Determine the (x, y) coordinate at the center of the cell enclosing the given text.  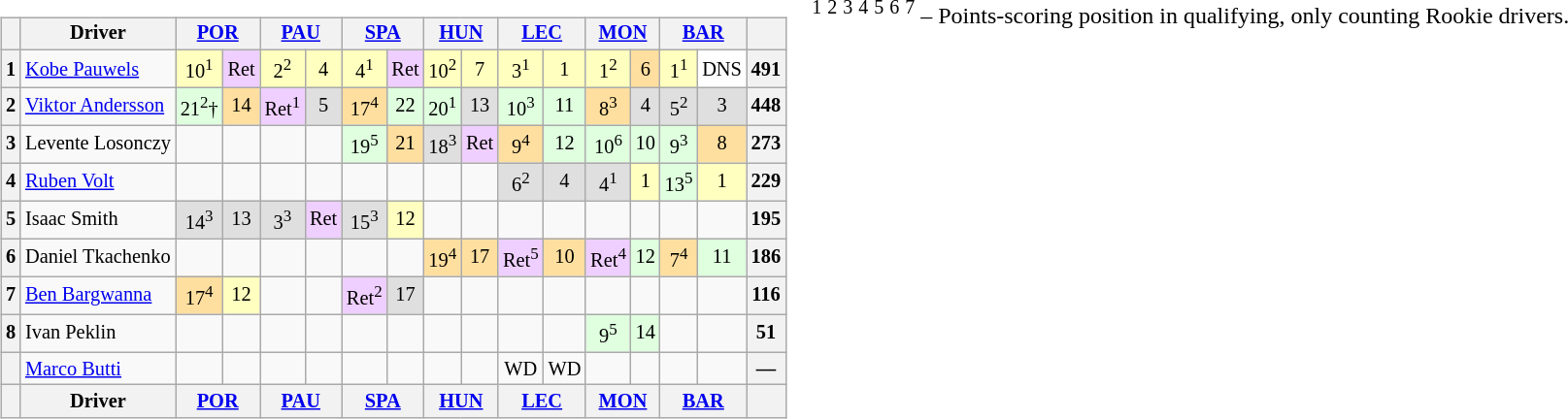
62 (520, 182)
Viktor Andersson (98, 107)
116 (766, 295)
102 (443, 68)
93 (680, 144)
Ben Bargwanna (98, 295)
DNS (721, 68)
Ret2 (364, 295)
135 (680, 182)
183 (443, 144)
212† (200, 107)
— (766, 369)
103 (520, 107)
448 (766, 107)
201 (443, 107)
21 (406, 144)
Ret4 (608, 258)
51 (766, 334)
229 (766, 182)
95 (608, 334)
143 (200, 219)
273 (766, 144)
101 (200, 68)
Isaac Smith (98, 219)
106 (608, 144)
194 (443, 258)
Marco Butti (98, 369)
153 (364, 219)
52 (680, 107)
Ret1 (283, 107)
Kobe Pauwels (98, 68)
491 (766, 68)
Ret5 (520, 258)
94 (520, 144)
Ivan Peklin (98, 334)
2 (11, 107)
186 (766, 258)
Daniel Tkachenko (98, 258)
83 (608, 107)
Levente Losonczy (98, 144)
33 (283, 219)
74 (680, 258)
Ruben Volt (98, 182)
31 (520, 68)
